Provide the (X, Y) coordinate of the cell's center where the given text is located.  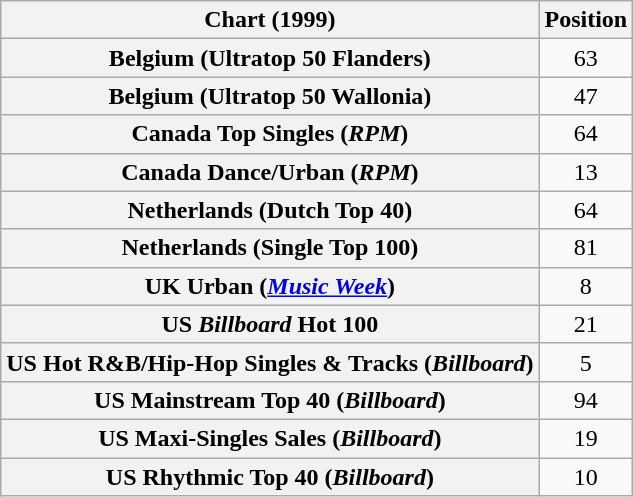
Canada Dance/Urban (RPM) (270, 172)
81 (586, 248)
63 (586, 58)
21 (586, 324)
Position (586, 20)
Netherlands (Single Top 100) (270, 248)
US Maxi-Singles Sales (Billboard) (270, 438)
US Rhythmic Top 40 (Billboard) (270, 477)
8 (586, 286)
13 (586, 172)
Netherlands (Dutch Top 40) (270, 210)
47 (586, 96)
US Billboard Hot 100 (270, 324)
10 (586, 477)
94 (586, 400)
Belgium (Ultratop 50 Flanders) (270, 58)
5 (586, 362)
Chart (1999) (270, 20)
US Mainstream Top 40 (Billboard) (270, 400)
Belgium (Ultratop 50 Wallonia) (270, 96)
UK Urban (Music Week) (270, 286)
19 (586, 438)
US Hot R&B/Hip-Hop Singles & Tracks (Billboard) (270, 362)
Canada Top Singles (RPM) (270, 134)
